Search for the cell housing the specified text and yield its (X, Y) center coordinate. 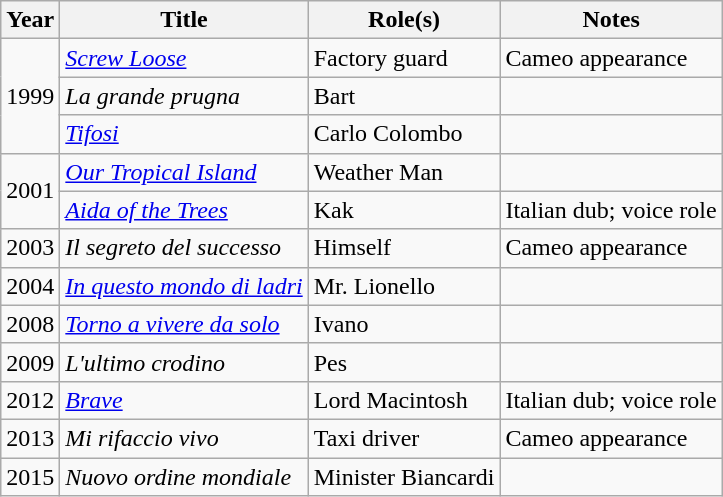
Torno a vivere da solo (184, 324)
Aida of the Trees (184, 210)
Title (184, 20)
Lord Macintosh (404, 400)
Pes (404, 362)
Weather Man (404, 172)
Kak (404, 210)
Mi rifaccio vivo (184, 438)
Factory guard (404, 58)
2003 (30, 248)
Nuovo ordine mondiale (184, 477)
2008 (30, 324)
Carlo Colombo (404, 134)
Il segreto del successo (184, 248)
2001 (30, 191)
Minister Biancardi (404, 477)
Brave (184, 400)
Year (30, 20)
L'ultimo crodino (184, 362)
2004 (30, 286)
Himself (404, 248)
Mr. Lionello (404, 286)
2012 (30, 400)
Tifosi (184, 134)
La grande prugna (184, 96)
Bart (404, 96)
Role(s) (404, 20)
Taxi driver (404, 438)
1999 (30, 96)
2013 (30, 438)
In questo mondo di ladri (184, 286)
Screw Loose (184, 58)
Our Tropical Island (184, 172)
Notes (611, 20)
Ivano (404, 324)
2015 (30, 477)
2009 (30, 362)
